Provide the [x, y] coordinate of the cell's center where the given text is located.  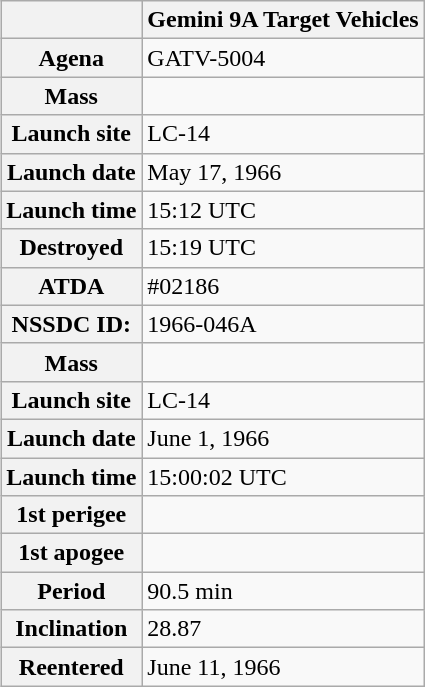
GATV-5004 [283, 58]
15:00:02 UTC [283, 477]
90.5 min [283, 591]
Inclination [72, 629]
June 11, 1966 [283, 667]
1966-046A [283, 324]
June 1, 1966 [283, 438]
Agena [72, 58]
28.87 [283, 629]
Destroyed [72, 248]
May 17, 1966 [283, 172]
Reentered [72, 667]
Period [72, 591]
NSSDC ID: [72, 324]
#02186 [283, 286]
1st perigee [72, 515]
1st apogee [72, 553]
Gemini 9A Target Vehicles [283, 20]
15:12 UTC [283, 210]
ATDA [72, 286]
15:19 UTC [283, 248]
